Determine the (X, Y) coordinate at the center of the cell enclosing the given text.  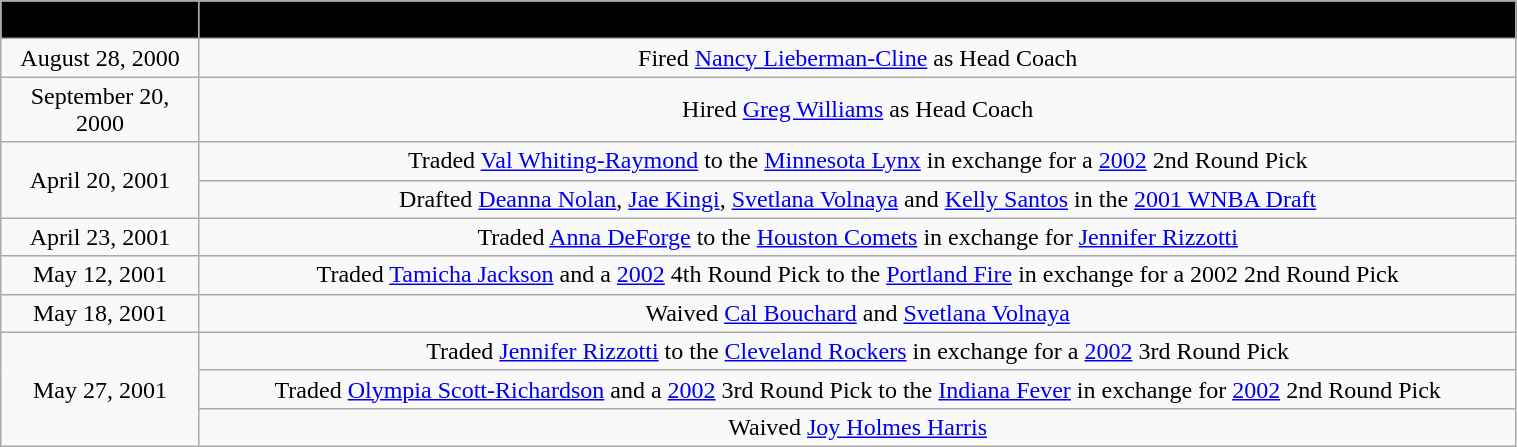
Date (100, 20)
May 12, 2001 (100, 275)
Traded Olympia Scott-Richardson and a 2002 3rd Round Pick to the Indiana Fever in exchange for 2002 2nd Round Pick (858, 389)
April 20, 2001 (100, 180)
Traded Jennifer Rizzotti to the Cleveland Rockers in exchange for a 2002 3rd Round Pick (858, 351)
Waived Joy Holmes Harris (858, 427)
Transaction (858, 20)
Waived Cal Bouchard and Svetlana Volnaya (858, 313)
September 20, 2000 (100, 110)
Traded Tamicha Jackson and a 2002 4th Round Pick to the Portland Fire in exchange for a 2002 2nd Round Pick (858, 275)
May 27, 2001 (100, 389)
April 23, 2001 (100, 237)
August 28, 2000 (100, 58)
Drafted Deanna Nolan, Jae Kingi, Svetlana Volnaya and Kelly Santos in the 2001 WNBA Draft (858, 199)
Hired Greg Williams as Head Coach (858, 110)
May 18, 2001 (100, 313)
Fired Nancy Lieberman-Cline as Head Coach (858, 58)
Traded Val Whiting-Raymond to the Minnesota Lynx in exchange for a 2002 2nd Round Pick (858, 161)
Traded Anna DeForge to the Houston Comets in exchange for Jennifer Rizzotti (858, 237)
